Locate the cell with the specified text and output its [X, Y] center coordinate. 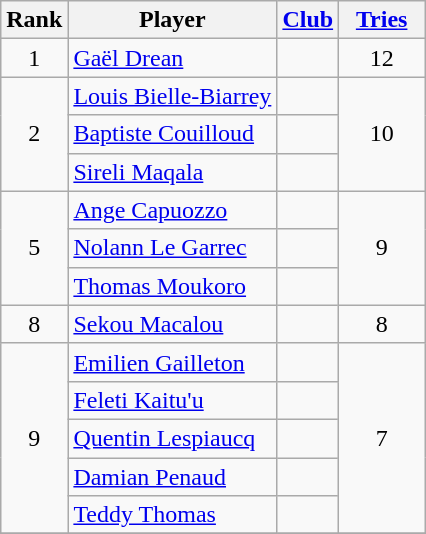
7 [382, 438]
1 [34, 58]
Sireli Maqala [172, 172]
Feleti Kaitu'u [172, 400]
Damian Penaud [172, 477]
12 [382, 58]
5 [34, 248]
Gaël Drean [172, 58]
Player [172, 20]
10 [382, 134]
Tries [382, 20]
Ange Capuozzo [172, 210]
Teddy Thomas [172, 515]
Nolann Le Garrec [172, 248]
2 [34, 134]
Louis Bielle-Biarrey [172, 96]
Emilien Gailleton [172, 362]
Club [308, 20]
Baptiste Couilloud [172, 134]
Rank [34, 20]
Quentin Lespiaucq [172, 438]
Thomas Moukoro [172, 286]
Sekou Macalou [172, 324]
